Output the (X, Y) coordinate of the center of the cell containing the given text.  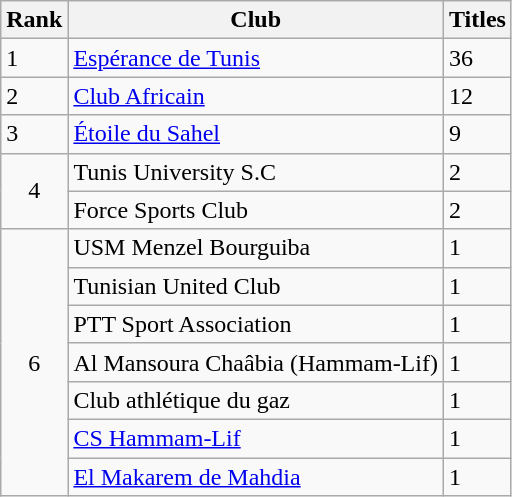
El Makarem de Mahdia (256, 477)
CS Hammam-Lif (256, 438)
Rank (34, 20)
Étoile du Sahel (256, 134)
4 (34, 191)
Tunisian United Club (256, 286)
PTT Sport Association (256, 324)
Espérance de Tunis (256, 58)
3 (34, 134)
Al Mansoura Chaâbia (Hammam-Lif) (256, 362)
12 (477, 96)
9 (477, 134)
Tunis University S.C (256, 172)
Club Africain (256, 96)
Club athlétique du gaz (256, 400)
Club (256, 20)
6 (34, 362)
Force Sports Club (256, 210)
Titles (477, 20)
USM Menzel Bourguiba (256, 248)
36 (477, 58)
